Output the (X, Y) coordinate of the center of the cell containing the given text.  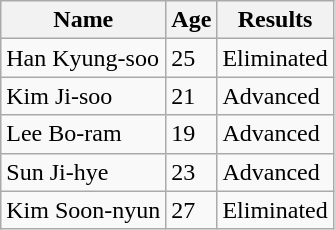
27 (192, 210)
25 (192, 58)
21 (192, 96)
Sun Ji-hye (84, 172)
Lee Bo-ram (84, 134)
Han Kyung-soo (84, 58)
Results (275, 20)
Age (192, 20)
Kim Ji-soo (84, 96)
Kim Soon-nyun (84, 210)
Name (84, 20)
19 (192, 134)
23 (192, 172)
